Return the [x, y] coordinate for the center point of the cell that contains the specified text.  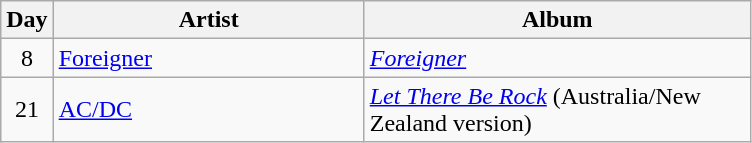
8 [27, 58]
Day [27, 20]
21 [27, 110]
Let There Be Rock (Australia/New Zealand version) [557, 110]
AC/DC [208, 110]
Album [557, 20]
Artist [208, 20]
